Capture the cell that displays the provided text and extract its (X, Y) central coordinate. 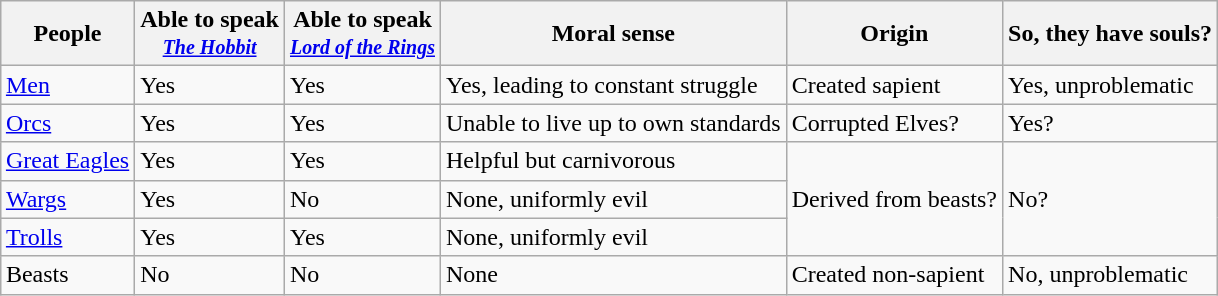
No? (1110, 199)
Beasts (67, 275)
Great Eagles (67, 161)
People (67, 34)
No, unproblematic (1110, 275)
Wargs (67, 199)
Yes, leading to constant struggle (614, 85)
Able to speakLord of the Rings (362, 34)
Derived from beasts? (894, 199)
Orcs (67, 123)
None (614, 275)
So, they have souls? (1110, 34)
Moral sense (614, 34)
Unable to live up to own standards (614, 123)
Men (67, 85)
Helpful but carnivorous (614, 161)
Created sapient (894, 85)
Yes? (1110, 123)
Corrupted Elves? (894, 123)
Trolls (67, 237)
Created non-sapient (894, 275)
Yes, unproblematic (1110, 85)
Able to speakThe Hobbit (210, 34)
Origin (894, 34)
